Output the [x, y] coordinate of the center of the cell containing the given text.  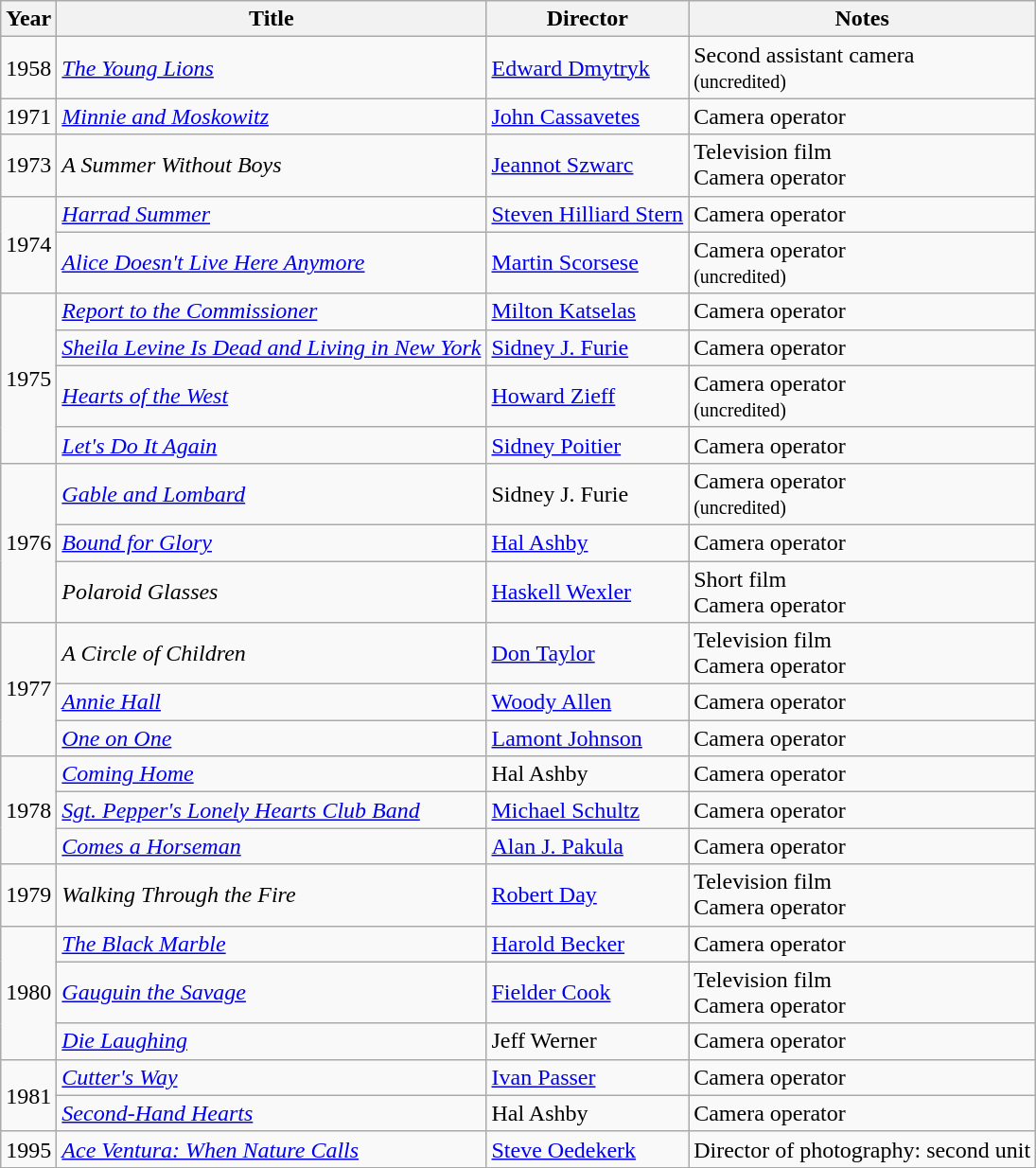
A Circle of Children [272, 653]
Second-Hand Hearts [272, 1113]
1976 [28, 542]
Notes [863, 19]
Walking Through the Fire [272, 895]
Steven Hilliard Stern [588, 214]
Comes a Horseman [272, 846]
Harrad Summer [272, 214]
Coming Home [272, 774]
Alice Doesn't Live Here Anymore [272, 263]
Title [272, 19]
The Black Marble [272, 944]
Ivan Passer [588, 1077]
Year [28, 19]
1975 [28, 379]
Jeff Werner [588, 1041]
Alan J. Pakula [588, 846]
Bound for Glory [272, 542]
Annie Hall [272, 702]
Harold Becker [588, 944]
Die Laughing [272, 1041]
Let's Do It Again [272, 445]
1995 [28, 1149]
Lamont Johnson [588, 738]
Director of photography: second unit [863, 1149]
Steve Oedekerk [588, 1149]
Robert Day [588, 895]
Sidney Poitier [588, 445]
Michael Schultz [588, 810]
Fielder Cook [588, 992]
Howard Zieff [588, 396]
Haskell Wexler [588, 591]
1979 [28, 895]
Milton Katselas [588, 311]
1973 [28, 165]
Short filmCamera operator [863, 591]
Gable and Lombard [272, 494]
Martin Scorsese [588, 263]
1958 [28, 68]
One on One [272, 738]
Woody Allen [588, 702]
1978 [28, 810]
Sheila Levine Is Dead and Living in New York [272, 347]
1980 [28, 992]
1971 [28, 116]
Second assistant camera(uncredited) [863, 68]
Jeannot Szwarc [588, 165]
1977 [28, 689]
The Young Lions [272, 68]
A Summer Without Boys [272, 165]
Polaroid Glasses [272, 591]
Report to the Commissioner [272, 311]
Don Taylor [588, 653]
Ace Ventura: When Nature Calls [272, 1149]
Hearts of the West [272, 396]
Gauguin the Savage [272, 992]
Sgt. Pepper's Lonely Hearts Club Band [272, 810]
1981 [28, 1095]
1974 [28, 244]
Minnie and Moskowitz [272, 116]
John Cassavetes [588, 116]
Director [588, 19]
Edward Dmytryk [588, 68]
Cutter's Way [272, 1077]
